Search for the cell housing the specified text and yield its (x, y) center coordinate. 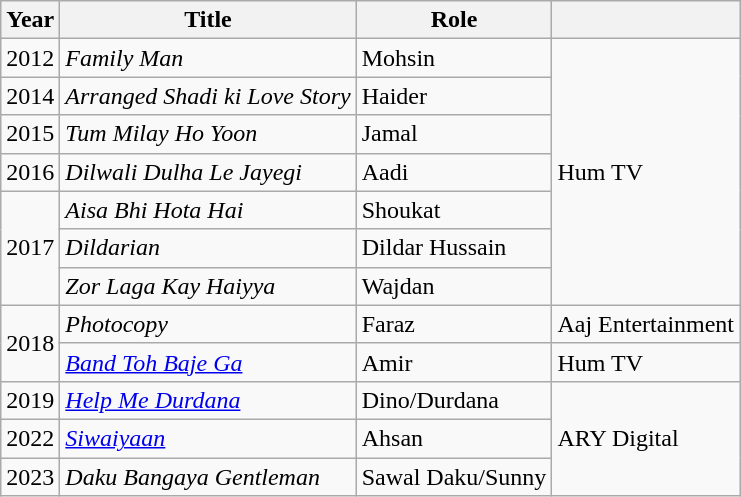
Dildarian (208, 248)
Siwaiyaan (208, 438)
Ahsan (454, 438)
2018 (30, 343)
Jamal (454, 134)
2017 (30, 248)
Role (454, 20)
Tum Milay Ho Yoon (208, 134)
Zor Laga Kay Haiyya (208, 286)
Family Man (208, 58)
Aisa Bhi Hota Hai (208, 210)
Aadi (454, 172)
Sawal Daku/Sunny (454, 477)
Amir (454, 362)
Band Toh Baje Ga (208, 362)
Dilwali Dulha Le Jayegi (208, 172)
Year (30, 20)
2023 (30, 477)
Help Me Durdana (208, 400)
Dino/Durdana (454, 400)
2014 (30, 96)
Shoukat (454, 210)
Arranged Shadi ki Love Story (208, 96)
2012 (30, 58)
Photocopy (208, 324)
ARY Digital (646, 438)
Title (208, 20)
2022 (30, 438)
Wajdan (454, 286)
Aaj Entertainment (646, 324)
2019 (30, 400)
Mohsin (454, 58)
2016 (30, 172)
Daku Bangaya Gentleman (208, 477)
Dildar Hussain (454, 248)
Haider (454, 96)
Faraz (454, 324)
2015 (30, 134)
